Detect which cell encompasses the target text, then output its [X, Y] center coordinate. 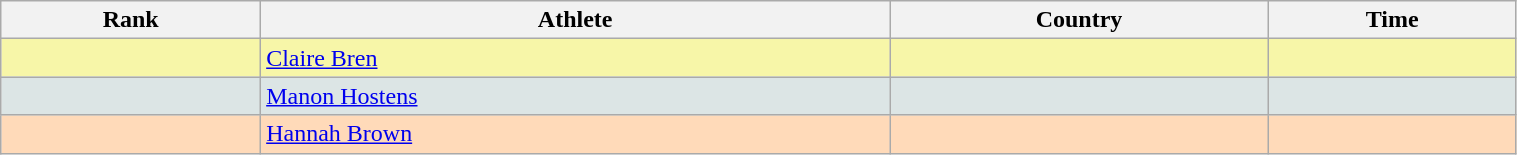
Manon Hostens [576, 96]
Time [1392, 20]
Country [1080, 20]
Athlete [576, 20]
Hannah Brown [576, 134]
Claire Bren [576, 58]
Rank [131, 20]
